From the cell containing the given text, extract its center point as (X, Y) coordinate. 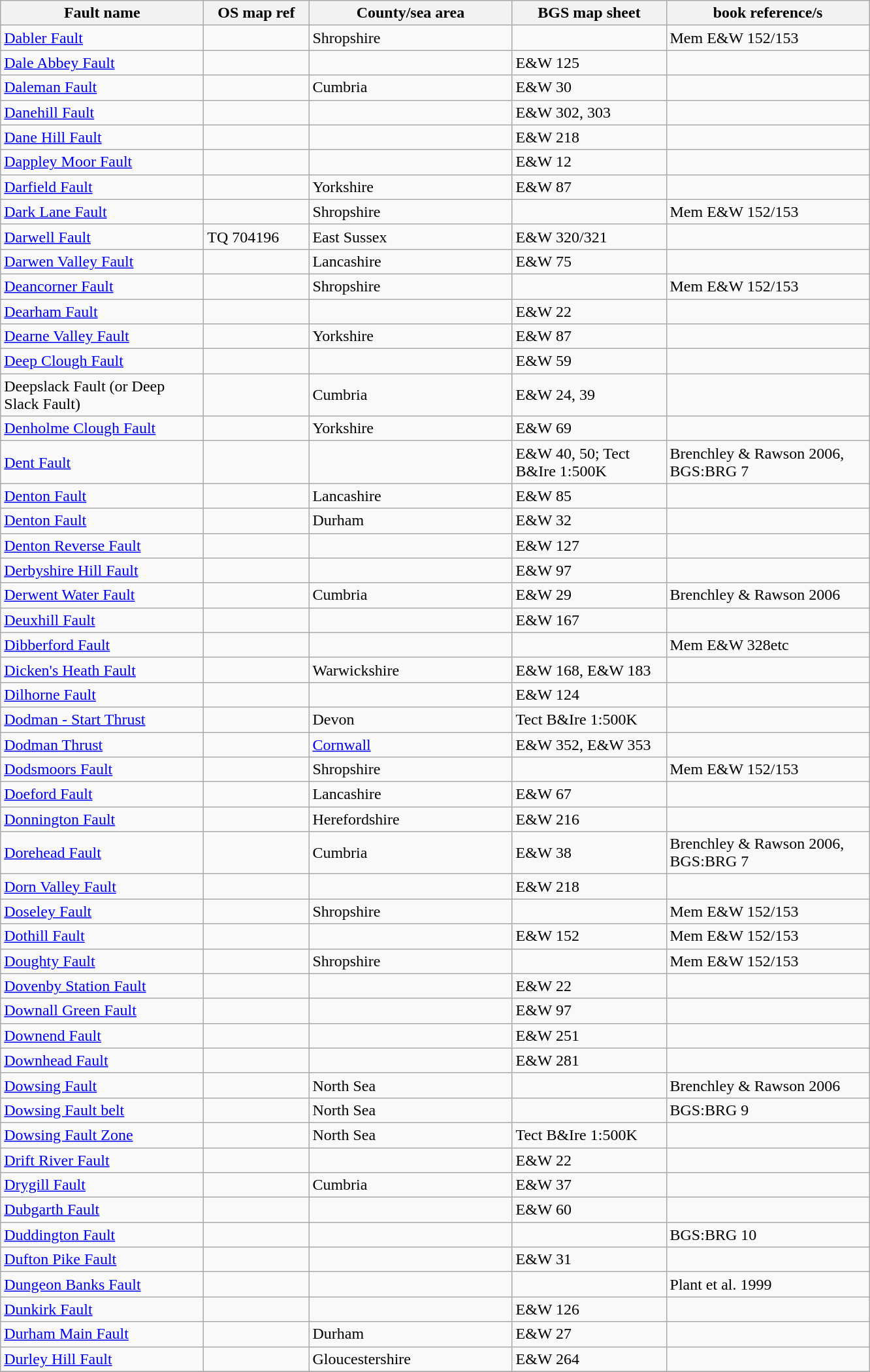
Dale Abbey Fault (102, 63)
Dowsing Fault belt (102, 1110)
E&W 24, 39 (589, 395)
Dicken's Heath Fault (102, 670)
BGS:BRG 10 (768, 1235)
Dearham Fault (102, 312)
E&W 37 (589, 1185)
Herefordshire (410, 819)
E&W 168, E&W 183 (589, 670)
Drift River Fault (102, 1160)
E&W 32 (589, 521)
Dibberford Fault (102, 645)
Derbyshire Hill Fault (102, 570)
book reference/s (768, 13)
E&W 320/321 (589, 237)
E&W 216 (589, 819)
Dilhorne Fault (102, 694)
Dorn Valley Fault (102, 887)
E&W 125 (589, 63)
Dark Lane Fault (102, 212)
Durley Hill Fault (102, 1359)
Dent Fault (102, 463)
County/sea area (410, 13)
Doeford Fault (102, 794)
E&W 27 (589, 1334)
E&W 60 (589, 1210)
Doughty Fault (102, 961)
Darwen Valley Fault (102, 261)
Plant et al. 1999 (768, 1284)
E&W 40, 50; Tect B&Ire 1:500K (589, 463)
Dothill Fault (102, 936)
E&W 152 (589, 936)
BGS:BRG 9 (768, 1110)
Deep Clough Fault (102, 361)
Gloucestershire (410, 1359)
Daleman Fault (102, 88)
Dubgarth Fault (102, 1210)
E&W 85 (589, 496)
E&W 124 (589, 694)
Mem E&W 328etc (768, 645)
East Sussex (410, 237)
BGS map sheet (589, 13)
E&W 264 (589, 1359)
Warwickshire (410, 670)
Fault name (102, 13)
Dungeon Banks Fault (102, 1284)
E&W 31 (589, 1260)
Doseley Fault (102, 911)
Dappley Moor Fault (102, 162)
Derwent Water Fault (102, 595)
E&W 352, E&W 353 (589, 744)
Dane Hill Fault (102, 137)
Dorehead Fault (102, 853)
Deancorner Fault (102, 286)
Dabler Fault (102, 38)
E&W 126 (589, 1309)
Danehill Fault (102, 112)
E&W 69 (589, 429)
Downall Green Fault (102, 1011)
Denton Reverse Fault (102, 546)
E&W 75 (589, 261)
Dowsing Fault (102, 1085)
E&W 281 (589, 1060)
Dowsing Fault Zone (102, 1135)
Denholme Clough Fault (102, 429)
Downend Fault (102, 1036)
Darwell Fault (102, 237)
Downhead Fault (102, 1060)
TQ 704196 (256, 237)
Dodman Thrust (102, 744)
Cornwall (410, 744)
E&W 127 (589, 546)
Dodman - Start Thrust (102, 719)
E&W 12 (589, 162)
Darfield Fault (102, 187)
Deuxhill Fault (102, 620)
E&W 167 (589, 620)
Dovenby Station Fault (102, 986)
E&W 251 (589, 1036)
Dunkirk Fault (102, 1309)
E&W 59 (589, 361)
E&W 38 (589, 853)
E&W 302, 303 (589, 112)
E&W 30 (589, 88)
Durham Main Fault (102, 1334)
Duddington Fault (102, 1235)
Drygill Fault (102, 1185)
E&W 67 (589, 794)
E&W 29 (589, 595)
Dearne Valley Fault (102, 336)
Devon (410, 719)
Deepslack Fault (or Deep Slack Fault) (102, 395)
Dufton Pike Fault (102, 1260)
OS map ref (256, 13)
Donnington Fault (102, 819)
Dodsmoors Fault (102, 770)
